Search for the cell housing the specified text and yield its [X, Y] center coordinate. 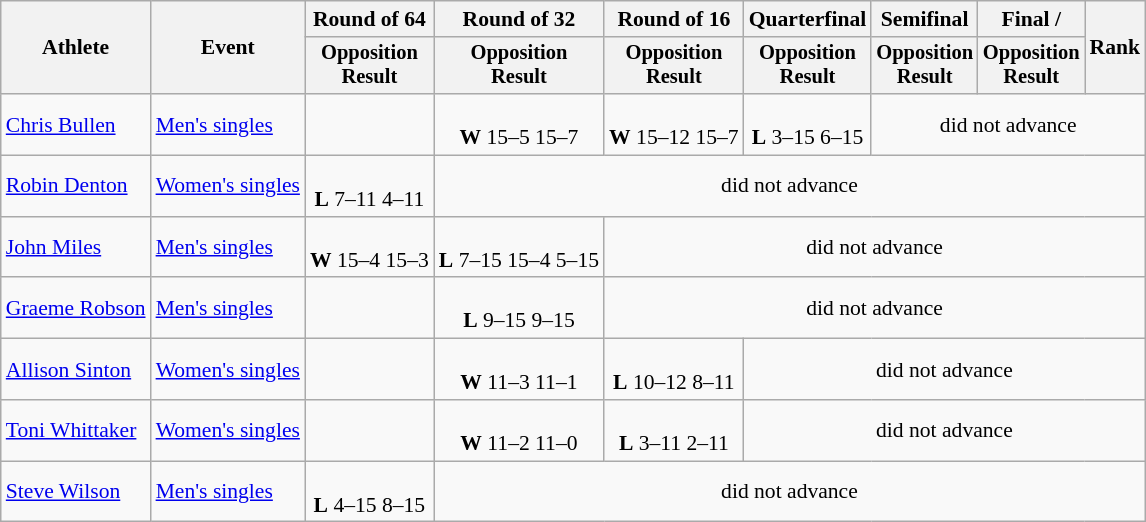
Event [228, 48]
Graeme Robson [76, 308]
W 15–12 15–7 [674, 124]
L 7–11 4–11 [370, 186]
L 3–15 6–15 [808, 124]
Round of 64 [370, 19]
John Miles [76, 248]
Athlete [76, 48]
Final / [1032, 19]
L 4–15 8–15 [370, 492]
Rank [1116, 48]
L 10–12 8–11 [674, 370]
W 11–2 11–0 [519, 430]
L 7–15 15–4 5–15 [519, 248]
Steve Wilson [76, 492]
Allison Sinton [76, 370]
Quarterfinal [808, 19]
W 11–3 11–1 [519, 370]
Semifinal [924, 19]
Round of 32 [519, 19]
L 9–15 9–15 [519, 308]
W 15–5 15–7 [519, 124]
L 3–11 2–11 [674, 430]
W 15–4 15–3 [370, 248]
Round of 16 [674, 19]
Robin Denton [76, 186]
Toni Whittaker [76, 430]
Chris Bullen [76, 124]
